Determine the (x, y) coordinate at the center of the cell enclosing the given text.  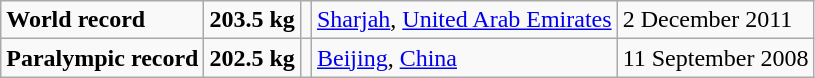
Beijing, China (464, 58)
202.5 kg (252, 58)
Sharjah, United Arab Emirates (464, 20)
2 December 2011 (716, 20)
11 September 2008 (716, 58)
Paralympic record (102, 58)
203.5 kg (252, 20)
World record (102, 20)
